Extract the [x, y] coordinate from the center of the cell holding the provided text.  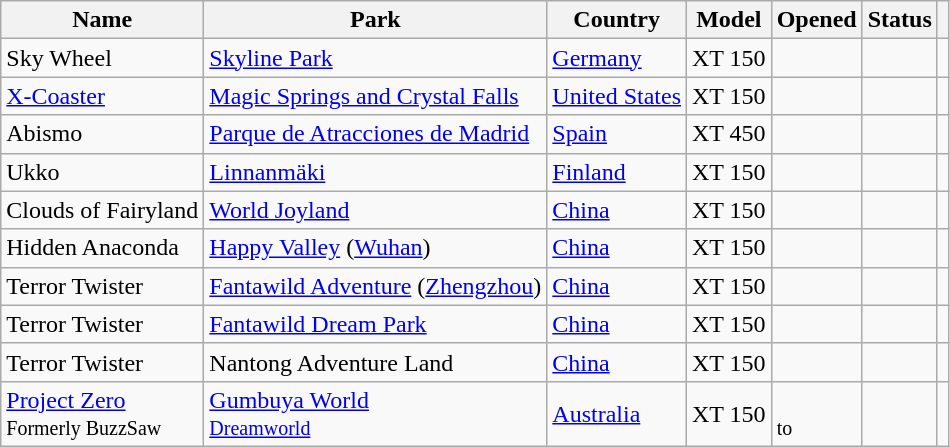
Project ZeroFormerly BuzzSaw [102, 414]
World Joyland [376, 210]
Country [617, 20]
Abismo [102, 134]
Fantawild Adventure (Zhengzhou) [376, 286]
Australia [617, 414]
Model [730, 20]
Sky Wheel [102, 58]
Finland [617, 172]
Opened [816, 20]
Hidden Anaconda [102, 248]
to [816, 414]
Spain [617, 134]
Happy Valley (Wuhan) [376, 248]
Magic Springs and Crystal Falls [376, 96]
Skyline Park [376, 58]
Linnanmäki [376, 172]
Status [900, 20]
Gumbuya WorldDreamworld [376, 414]
Ukko [102, 172]
XT 450 [730, 134]
Clouds of Fairyland [102, 210]
Name [102, 20]
United States [617, 96]
Nantong Adventure Land [376, 362]
Park [376, 20]
Germany [617, 58]
X-Coaster [102, 96]
Parque de Atracciones de Madrid [376, 134]
Fantawild Dream Park [376, 324]
